Locate the cell with the specified text and output its (x, y) center coordinate. 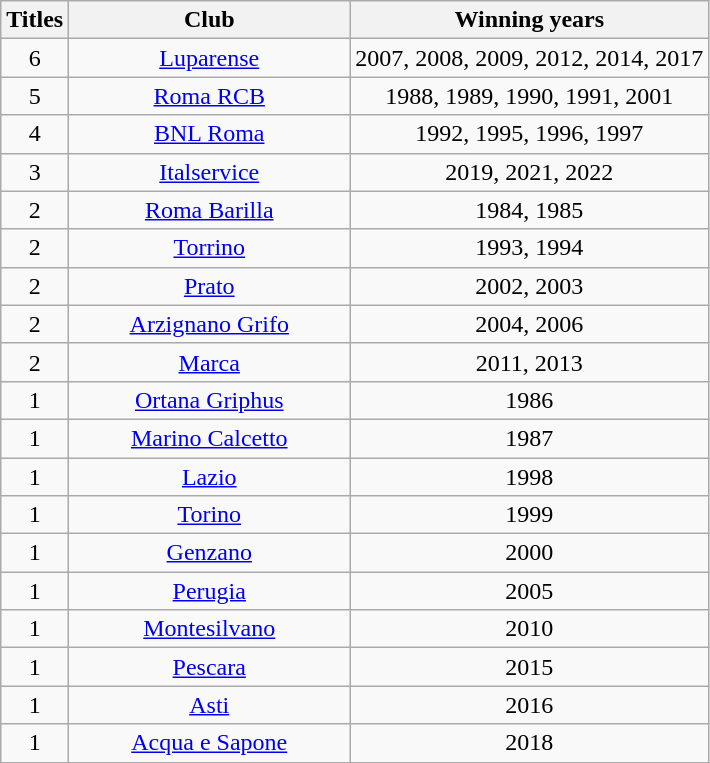
Roma RCB (210, 96)
Acqua e Sapone (210, 743)
Titles (35, 20)
Italservice (210, 172)
2016 (530, 705)
2011, 2013 (530, 362)
1984, 1985 (530, 210)
Marca (210, 362)
2005 (530, 591)
Club (210, 20)
Roma Barilla (210, 210)
Prato (210, 286)
BNL Roma (210, 134)
5 (35, 96)
2000 (530, 553)
1999 (530, 515)
1986 (530, 400)
3 (35, 172)
1992, 1995, 1996, 1997 (530, 134)
Montesilvano (210, 629)
2019, 2021, 2022 (530, 172)
Winning years (530, 20)
Luparense (210, 58)
2015 (530, 667)
Pescara (210, 667)
Genzano (210, 553)
Marino Calcetto (210, 438)
2002, 2003 (530, 286)
Perugia (210, 591)
2007, 2008, 2009, 2012, 2014, 2017 (530, 58)
2010 (530, 629)
1998 (530, 477)
1993, 1994 (530, 248)
Torino (210, 515)
Ortana Griphus (210, 400)
Lazio (210, 477)
2018 (530, 743)
1988, 1989, 1990, 1991, 2001 (530, 96)
6 (35, 58)
1987 (530, 438)
2004, 2006 (530, 324)
Asti (210, 705)
Arzignano Grifo (210, 324)
4 (35, 134)
Torrino (210, 248)
